From the cell containing the given text, extract its center point as (x, y) coordinate. 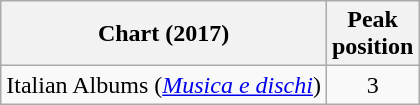
Peakposition (372, 34)
Chart (2017) (164, 34)
3 (372, 85)
Italian Albums (Musica e dischi) (164, 85)
